Detect which cell encompasses the target text, then output its [X, Y] center coordinate. 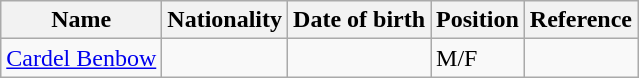
M/F [478, 58]
Position [478, 20]
Name [82, 20]
Reference [580, 20]
Date of birth [360, 20]
Nationality [225, 20]
Cardel Benbow [82, 58]
